Return [X, Y] of the center of cell containing provided text 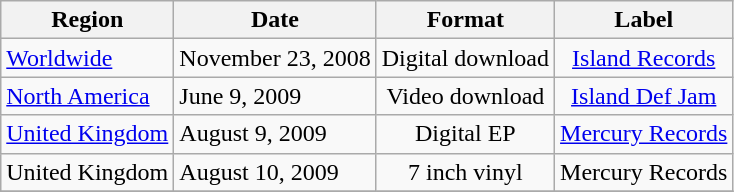
Digital EP [465, 134]
Digital download [465, 58]
Island Records [644, 58]
Island Def Jam [644, 96]
Region [88, 20]
Video download [465, 96]
Label [644, 20]
August 9, 2009 [275, 134]
Worldwide [88, 58]
Date [275, 20]
North America [88, 96]
November 23, 2008 [275, 58]
Format [465, 20]
7 inch vinyl [465, 172]
August 10, 2009 [275, 172]
June 9, 2009 [275, 96]
